Extract the [x, y] coordinate from the center of the cell holding the provided text.  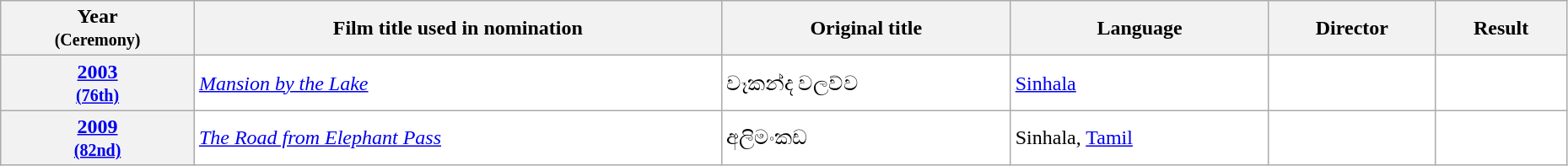
Film title used in nomination [457, 29]
Mansion by the Lake [457, 83]
Director [1352, 29]
Language [1140, 29]
අලිමංකඩ [865, 138]
Result [1501, 29]
2003(76th) [98, 83]
Sinhala [1140, 83]
Year(Ceremony) [98, 29]
2009(82nd) [98, 138]
Sinhala, Tamil [1140, 138]
වෑකන්ද වලව්ව [865, 83]
The Road from Elephant Pass [457, 138]
Original title [865, 29]
